Identify which cell holds the provided text, then report its (x, y) central coordinate. 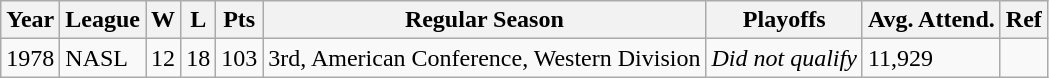
NASL (103, 58)
Did not qualify (784, 58)
League (103, 20)
L (198, 20)
Year (30, 20)
18 (198, 58)
Regular Season (484, 20)
Ref (1024, 20)
Pts (240, 20)
1978 (30, 58)
Playoffs (784, 20)
103 (240, 58)
Avg. Attend. (931, 20)
11,929 (931, 58)
12 (164, 58)
3rd, American Conference, Western Division (484, 58)
W (164, 20)
